Locate the cell with the specified text and output its (X, Y) center coordinate. 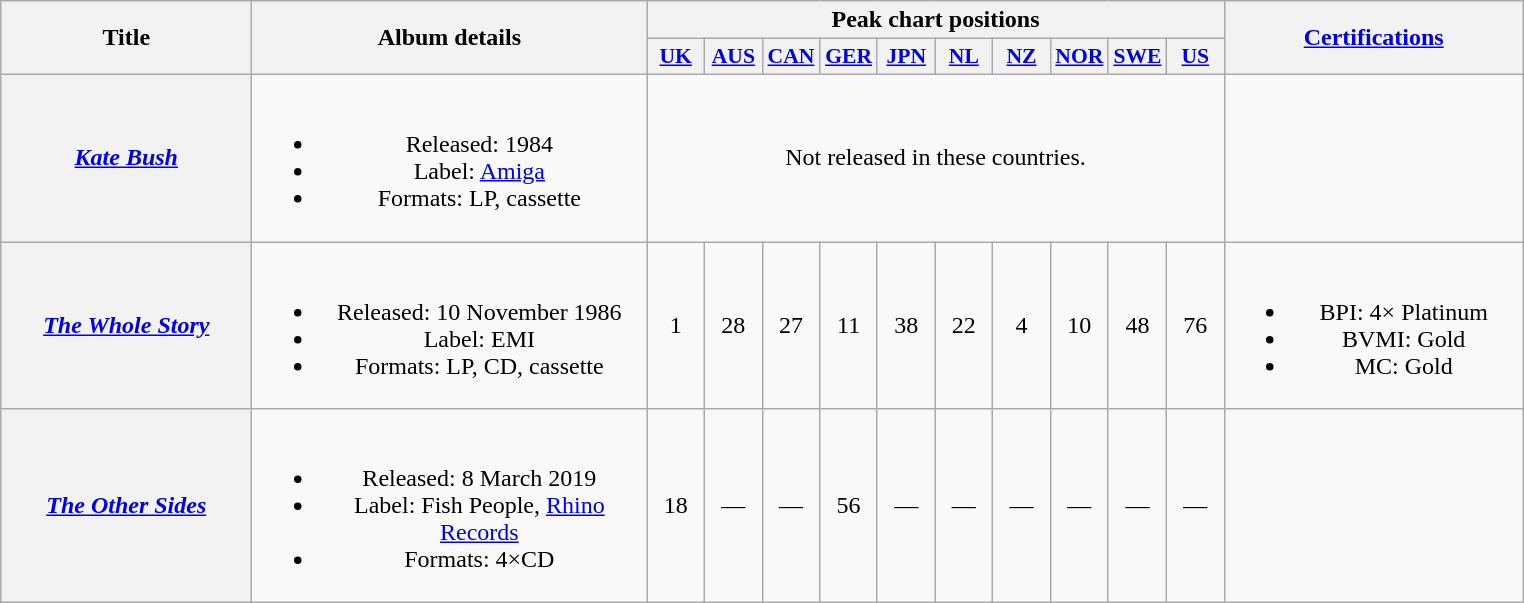
10 (1079, 326)
Title (126, 38)
Album details (450, 38)
US (1196, 57)
Certifications (1374, 38)
Released: 8 March 2019Label: Fish People, Rhino RecordsFormats: 4×CD (450, 506)
GER (849, 57)
76 (1196, 326)
UK (676, 57)
BPI: 4× PlatinumBVMI: GoldMC: Gold (1374, 326)
38 (906, 326)
The Other Sides (126, 506)
1 (676, 326)
27 (791, 326)
28 (734, 326)
The Whole Story (126, 326)
4 (1022, 326)
JPN (906, 57)
Not released in these countries. (936, 158)
SWE (1137, 57)
48 (1137, 326)
Released: 10 November 1986Label: EMIFormats: LP, CD, cassette (450, 326)
22 (964, 326)
Peak chart positions (936, 20)
CAN (791, 57)
11 (849, 326)
NOR (1079, 57)
NZ (1022, 57)
Released: 1984Label: Amiga Formats: LP, cassette (450, 158)
18 (676, 506)
AUS (734, 57)
56 (849, 506)
NL (964, 57)
Kate Bush (126, 158)
